Output the [x, y] coordinate of the center of the cell containing the given text.  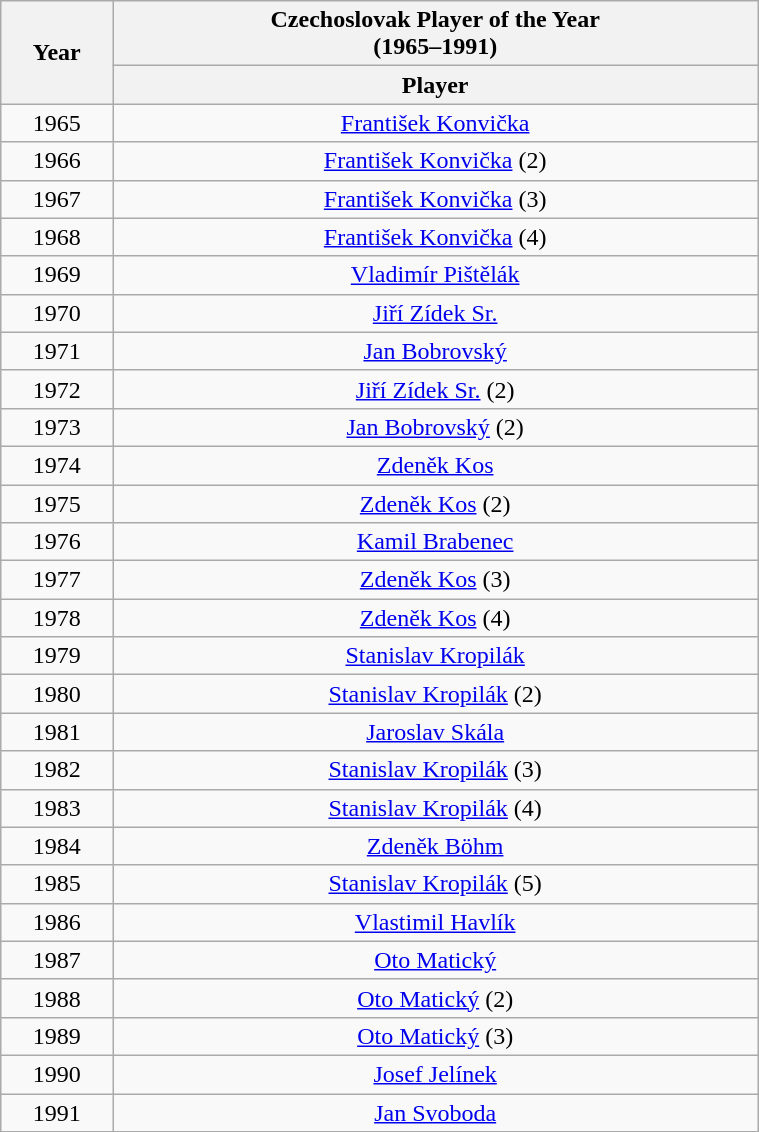
1970 [57, 313]
1974 [57, 465]
1978 [57, 618]
Oto Matický (3) [436, 1036]
Stanislav Kropilák (5) [436, 884]
Jiří Zídek Sr. (2) [436, 389]
1980 [57, 694]
Zdeněk Kos (3) [436, 580]
František Konvička (4) [436, 237]
1976 [57, 542]
1972 [57, 389]
Oto Matický (2) [436, 998]
1968 [57, 237]
Jiří Zídek Sr. [436, 313]
Zdeněk Böhm [436, 846]
1979 [57, 656]
Josef Jelínek [436, 1074]
1977 [57, 580]
1984 [57, 846]
1982 [57, 770]
Year [57, 52]
Jan Bobrovský [436, 351]
1987 [57, 960]
Zdeněk Kos (2) [436, 503]
Player [436, 85]
1965 [57, 123]
1985 [57, 884]
Jaroslav Skála [436, 732]
Zdeněk Kos [436, 465]
František Konvička [436, 123]
Stanislav Kropilák (4) [436, 808]
Vlastimil Havlík [436, 922]
Stanislav Kropilák [436, 656]
1967 [57, 199]
1983 [57, 808]
1989 [57, 1036]
1971 [57, 351]
1969 [57, 275]
1988 [57, 998]
Oto Matický [436, 960]
Czechoslovak Player of the Year (1965–1991) [436, 34]
1986 [57, 922]
1975 [57, 503]
1966 [57, 161]
Stanislav Kropilák (3) [436, 770]
1990 [57, 1074]
1981 [57, 732]
Jan Bobrovský (2) [436, 427]
1973 [57, 427]
Jan Svoboda [436, 1113]
Vladimír Pištělák [436, 275]
Stanislav Kropilák (2) [436, 694]
Zdeněk Kos (4) [436, 618]
František Konvička (2) [436, 161]
Kamil Brabenec [436, 542]
1991 [57, 1113]
František Konvička (3) [436, 199]
